Locate the cell with the specified text and output its (x, y) center coordinate. 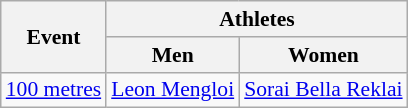
Women (323, 55)
Men (172, 55)
Leon Mengloi (172, 90)
100 metres (54, 90)
Event (54, 36)
Athletes (256, 19)
Sorai Bella Reklai (323, 90)
